Locate the cell with the specified text and output its [X, Y] center coordinate. 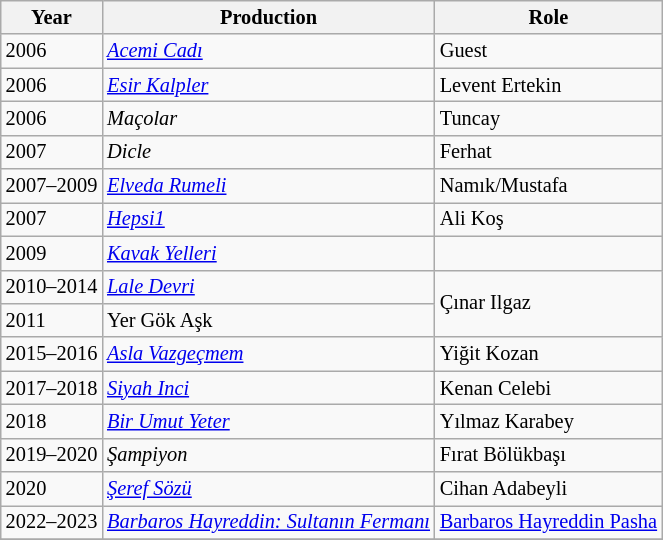
Barbaros Hayreddin Pasha [548, 522]
Yılmaz Karabey [548, 421]
Şeref Sözü [268, 489]
2019–2020 [52, 455]
Esir Kalpler [268, 85]
2020 [52, 489]
2010–2014 [52, 287]
Tuncay [548, 118]
Acemi Cadı [268, 51]
Asla Vazgeçmem [268, 354]
Guest [548, 51]
2017–2018 [52, 388]
Production [268, 17]
Şampiyon [268, 455]
Kavak Yelleri [268, 253]
Ferhat [548, 152]
Maçolar [268, 118]
2018 [52, 421]
Ali Koş [548, 219]
Çınar Ilgaz [548, 304]
2015–2016 [52, 354]
Siyah Inci [268, 388]
Bir Umut Yeter [268, 421]
Cihan Adabeyli [548, 489]
2007–2009 [52, 186]
Namık/Mustafa [548, 186]
2011 [52, 320]
2009 [52, 253]
Kenan Celebi [548, 388]
Yer Gök Aşk [268, 320]
2022–2023 [52, 522]
Dicle [268, 152]
Hepsi1 [268, 219]
Year [52, 17]
Yiğit Kozan [548, 354]
Levent Ertekin [548, 85]
Elveda Rumeli [268, 186]
Role [548, 17]
Barbaros Hayreddin: Sultanın Fermanı [268, 522]
Lale Devri [268, 287]
Fırat Bölükbaşı [548, 455]
